Pinpoint the cell where the given text exists, returning its [x, y] midpoint coordinate. 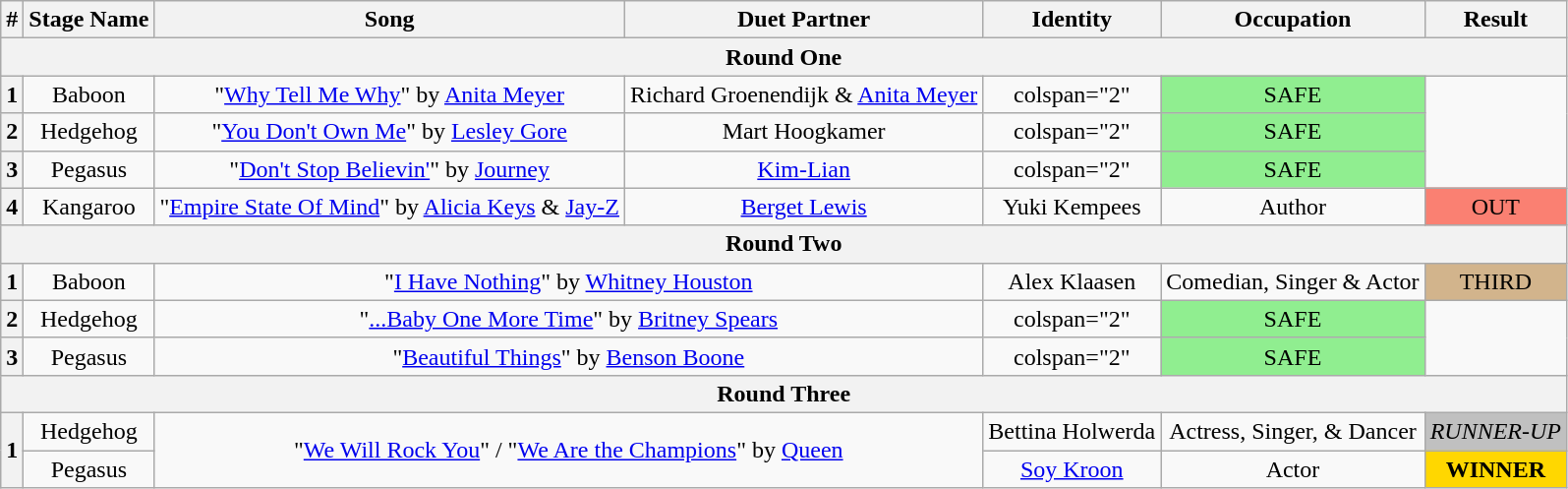
Kangaroo [88, 207]
Bettina Holwerda [1072, 431]
Mart Hoogkamer [803, 132]
Identity [1072, 20]
Berget Lewis [803, 207]
"Empire State Of Mind" by Alicia Keys & Jay-Z [389, 207]
RUNNER-UP [1495, 431]
Kim-Lian [803, 169]
"We Will Rock You" / "We Are the Champions" by Queen [568, 450]
Round Three [784, 394]
Round One [784, 57]
"I Have Nothing" by Whitney Houston [568, 281]
# [12, 20]
Duet Partner [803, 20]
Stage Name [88, 20]
"...Baby One More Time" by Britney Spears [568, 319]
"You Don't Own Me" by Lesley Gore [389, 132]
WINNER [1495, 469]
OUT [1495, 207]
THIRD [1495, 281]
"Why Tell Me Why" by Anita Meyer [389, 94]
Round Two [784, 244]
"Beautiful Things" by Benson Boone [568, 356]
Richard Groenendijk & Anita Meyer [803, 94]
Result [1495, 20]
Actor [1293, 469]
Alex Klaasen [1072, 281]
Yuki Kempees [1072, 207]
4 [12, 207]
Soy Kroon [1072, 469]
Occupation [1293, 20]
Comedian, Singer & Actor [1293, 281]
Actress, Singer, & Dancer [1293, 431]
"Don't Stop Believin'" by Journey [389, 169]
Author [1293, 207]
Song [389, 20]
